From the cell containing the given text, extract its center point as [X, Y] coordinate. 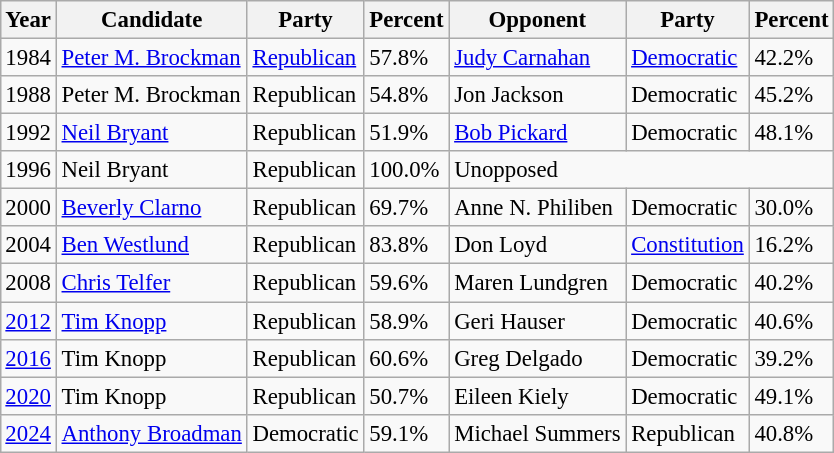
59.6% [406, 283]
2000 [28, 208]
2016 [28, 358]
59.1% [406, 433]
1992 [28, 133]
16.2% [792, 245]
45.2% [792, 95]
2008 [28, 283]
42.2% [792, 57]
Unopposed [642, 170]
40.6% [792, 321]
48.1% [792, 133]
Anthony Broadman [152, 433]
50.7% [406, 396]
2012 [28, 321]
Year [28, 20]
58.9% [406, 321]
Beverly Clarno [152, 208]
1984 [28, 57]
Chris Telfer [152, 283]
Geri Hauser [538, 321]
2004 [28, 245]
Candidate [152, 20]
49.1% [792, 396]
2024 [28, 433]
Jon Jackson [538, 95]
100.0% [406, 170]
1996 [28, 170]
Michael Summers [538, 433]
Opponent [538, 20]
Maren Lundgren [538, 283]
2020 [28, 396]
Anne N. Philiben [538, 208]
Greg Delgado [538, 358]
40.2% [792, 283]
Don Loyd [538, 245]
60.6% [406, 358]
Ben Westlund [152, 245]
40.8% [792, 433]
Bob Pickard [538, 133]
39.2% [792, 358]
83.8% [406, 245]
69.7% [406, 208]
51.9% [406, 133]
Judy Carnahan [538, 57]
57.8% [406, 57]
54.8% [406, 95]
Constitution [688, 245]
30.0% [792, 208]
1988 [28, 95]
Eileen Kiely [538, 396]
